Provide the (X, Y) coordinate of the cell's center where the given text is located.  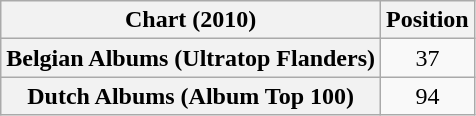
Dutch Albums (Album Top 100) (191, 96)
Position (428, 20)
Belgian Albums (Ultratop Flanders) (191, 58)
Chart (2010) (191, 20)
37 (428, 58)
94 (428, 96)
